Return (X, Y) of the center of cell containing provided text 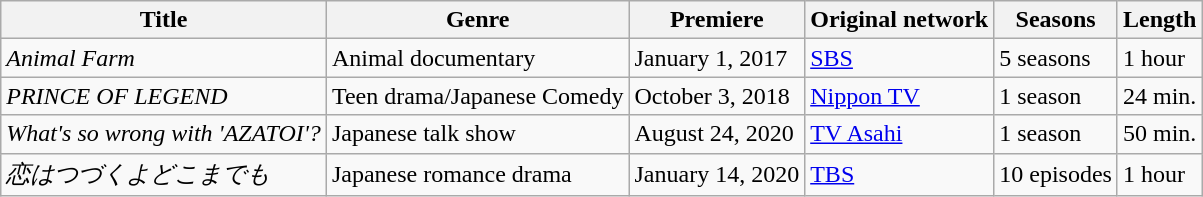
5 seasons (1056, 58)
January 1, 2017 (717, 58)
TV Asahi (900, 134)
Seasons (1056, 20)
50 min. (1159, 134)
PRINCE OF LEGEND (164, 96)
Animal Farm (164, 58)
24 min. (1159, 96)
October 3, 2018 (717, 96)
What's so wrong with 'AZATOI'? (164, 134)
Animal documentary (478, 58)
Genre (478, 20)
Premiere (717, 20)
August 24, 2020 (717, 134)
Japanese talk show (478, 134)
10 episodes (1056, 174)
Title (164, 20)
Original network (900, 20)
January 14, 2020 (717, 174)
Length (1159, 20)
恋はつづくよどこまでも (164, 174)
Nippon TV (900, 96)
TBS (900, 174)
Teen drama/Japanese Comedy (478, 96)
SBS (900, 58)
Japanese romance drama (478, 174)
